Scan for the cell matching the given text and deliver its [X, Y] coordinate at center. 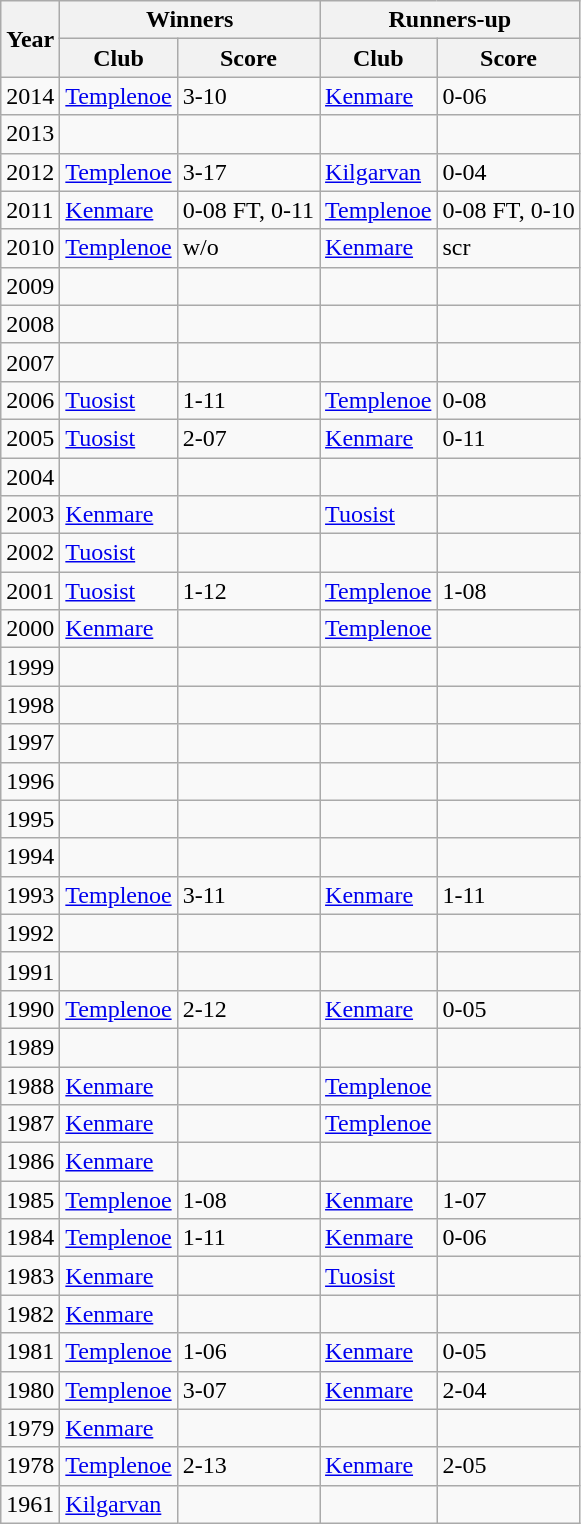
scr [508, 248]
2010 [30, 248]
0-08 [508, 400]
1984 [30, 1238]
2-07 [248, 438]
1988 [30, 1085]
1981 [30, 1352]
1-06 [248, 1352]
0-08 FT, 0-10 [508, 210]
1983 [30, 1276]
1986 [30, 1162]
0-04 [508, 172]
Winners [190, 20]
3-07 [248, 1390]
2002 [30, 553]
Year [30, 39]
1990 [30, 1009]
2014 [30, 96]
1995 [30, 819]
1979 [30, 1428]
2-05 [508, 1466]
1987 [30, 1124]
1993 [30, 895]
1999 [30, 667]
1961 [30, 1504]
1998 [30, 705]
2008 [30, 324]
2-12 [248, 1009]
1989 [30, 1047]
1980 [30, 1390]
0-08 FT, 0-11 [248, 210]
2003 [30, 515]
2-04 [508, 1390]
3-17 [248, 172]
1994 [30, 857]
2-13 [248, 1466]
w/o [248, 248]
0-11 [508, 438]
1982 [30, 1314]
2001 [30, 591]
1996 [30, 781]
2005 [30, 438]
1978 [30, 1466]
1991 [30, 971]
2006 [30, 400]
2004 [30, 477]
Runners-up [450, 20]
3-10 [248, 96]
1-12 [248, 591]
2009 [30, 286]
3-11 [248, 895]
2007 [30, 362]
2000 [30, 629]
1992 [30, 933]
1997 [30, 743]
2013 [30, 134]
2012 [30, 172]
1-07 [508, 1200]
2011 [30, 210]
1985 [30, 1200]
